Detect which cell encompasses the target text, then output its [x, y] center coordinate. 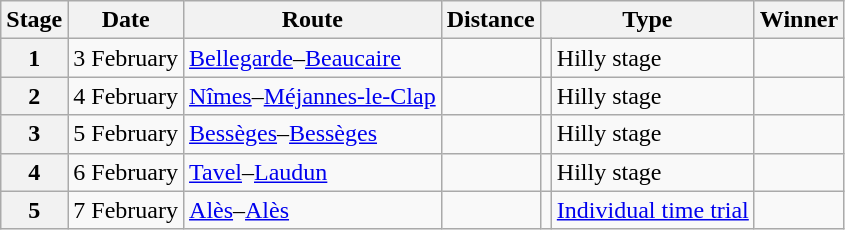
4 February [126, 96]
Route [313, 20]
Individual time trial [652, 210]
Bellegarde–Beaucaire [313, 58]
Alès–Alès [313, 210]
4 [34, 172]
Type [647, 20]
Bessèges–Bessèges [313, 134]
5 [34, 210]
5 February [126, 134]
7 February [126, 210]
Distance [490, 20]
1 [34, 58]
3 February [126, 58]
3 [34, 134]
Nîmes–Méjannes-le-Clap [313, 96]
Stage [34, 20]
Tavel–Laudun [313, 172]
6 February [126, 172]
Winner [798, 20]
Date [126, 20]
2 [34, 96]
